Provide the [x, y] coordinate of the cell's center where the given text is located.  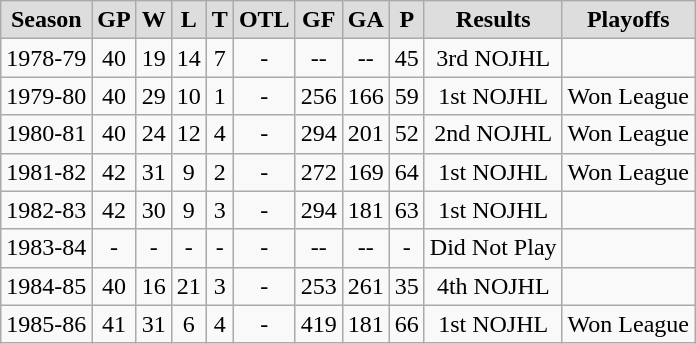
63 [406, 210]
16 [154, 286]
64 [406, 172]
1 [220, 96]
35 [406, 286]
166 [366, 96]
272 [318, 172]
12 [188, 134]
419 [318, 324]
41 [114, 324]
256 [318, 96]
1984-85 [46, 286]
GF [318, 20]
169 [366, 172]
1981-82 [46, 172]
GA [366, 20]
P [406, 20]
52 [406, 134]
24 [154, 134]
OTL [264, 20]
W [154, 20]
1978-79 [46, 58]
21 [188, 286]
19 [154, 58]
14 [188, 58]
66 [406, 324]
L [188, 20]
GP [114, 20]
Results [493, 20]
29 [154, 96]
4th NOJHL [493, 286]
1982-83 [46, 210]
30 [154, 210]
59 [406, 96]
45 [406, 58]
1980-81 [46, 134]
7 [220, 58]
6 [188, 324]
1979-80 [46, 96]
261 [366, 286]
1983-84 [46, 248]
Playoffs [628, 20]
10 [188, 96]
3rd NOJHL [493, 58]
253 [318, 286]
2 [220, 172]
Season [46, 20]
1985-86 [46, 324]
201 [366, 134]
T [220, 20]
2nd NOJHL [493, 134]
Did Not Play [493, 248]
